For the text-containing cell, return its midpoint in [x, y] coordinate format. 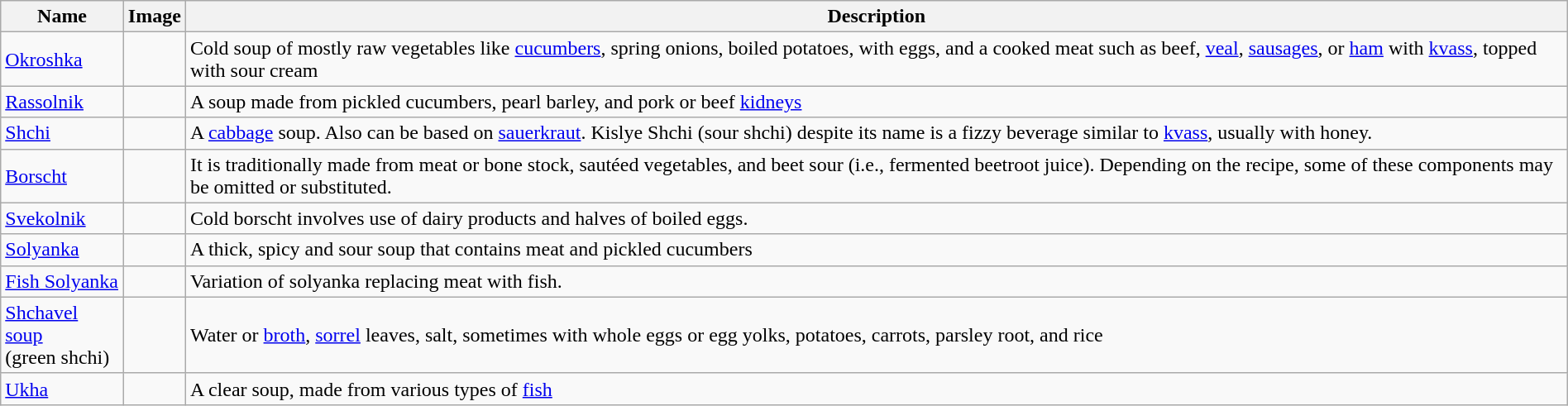
A thick, spicy and sour soup that contains meat and pickled cucumbers [877, 250]
Variation of solyanka replacing meat with fish. [877, 281]
Shchi [63, 133]
Fish Solyanka [63, 281]
A clear soup, made from various types of fish [877, 389]
Rassolnik [63, 102]
Cold borscht involves use of dairy products and halves of boiled eggs. [877, 218]
Shchavel soup(green shchi) [63, 335]
Solyanka [63, 250]
Ukha [63, 389]
A cabbage soup. Also can be based on sauerkraut. Kislye Shchi (sour shchi) despite its name is a fizzy beverage similar to kvass, usually with honey. [877, 133]
A soup made from pickled cucumbers, pearl barley, and pork or beef kidneys [877, 102]
Name [63, 17]
Description [877, 17]
Borscht [63, 175]
Svekolnik [63, 218]
Water or broth, sorrel leaves, salt, sometimes with whole eggs or egg yolks, potatoes, carrots, parsley root, and rice [877, 335]
Image [154, 17]
Okroshka [63, 60]
